Extract the [x, y] coordinate from the center of the cell holding the provided text.  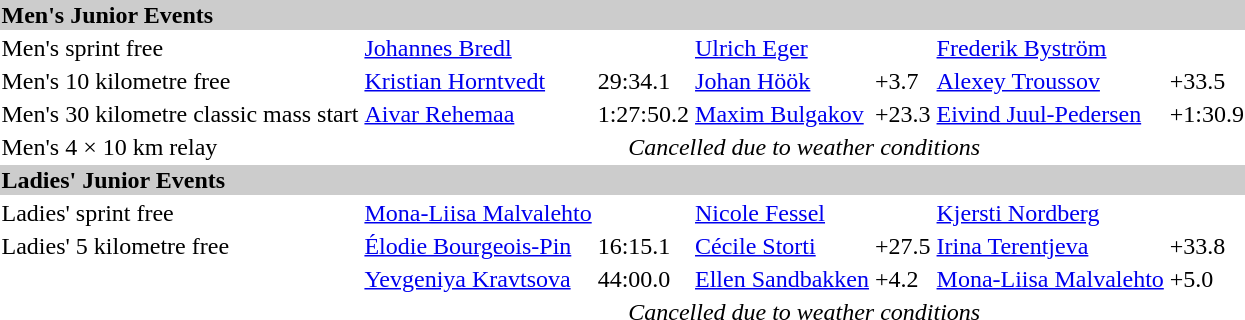
Ellen Sandbakken [782, 279]
Kjersti Nordberg [1050, 213]
1:27:50.2 [643, 114]
Ulrich Eger [782, 48]
Irina Terentjeva [1050, 246]
Frederik Byström [1050, 48]
+5.0 [1206, 279]
Ladies' sprint free [180, 213]
Men's 10 kilometre free [180, 81]
Men's 4 × 10 km relay [180, 147]
+33.5 [1206, 81]
29:34.1 [643, 81]
Kristian Horntvedt [478, 81]
+1:30.9 [1206, 114]
+3.7 [902, 81]
16:15.1 [643, 246]
Ladies' 5 kilometre free [180, 246]
Men's sprint free [180, 48]
Élodie Bourgeois-Pin [478, 246]
+4.2 [902, 279]
+23.3 [902, 114]
Yevgeniya Kravtsova [478, 279]
Johan Höök [782, 81]
Cécile Storti [782, 246]
44:00.0 [643, 279]
Johannes Bredl [478, 48]
+33.8 [1206, 246]
Maxim Bulgakov [782, 114]
Aivar Rehemaa [478, 114]
+27.5 [902, 246]
Alexey Troussov [1050, 81]
Nicole Fessel [782, 213]
Men's 30 kilometre classic mass start [180, 114]
Eivind Juul-Pedersen [1050, 114]
